Capture the cell that displays the provided text and extract its (X, Y) central coordinate. 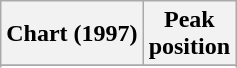
Chart (1997) (72, 34)
Peak position (189, 34)
